For the text-containing cell, return its midpoint in [x, y] coordinate format. 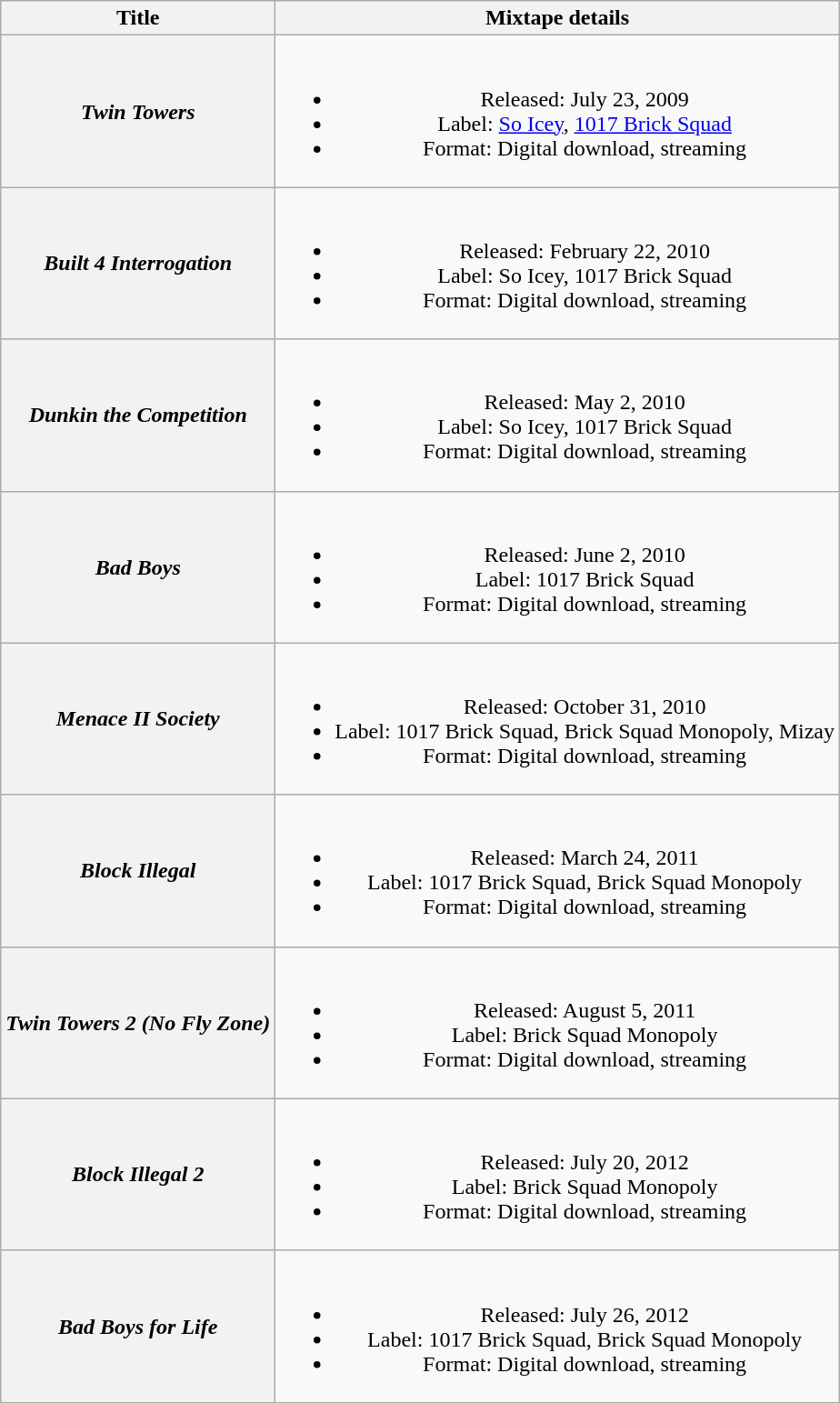
Released: February 22, 2010Label: So Icey, 1017 Brick SquadFormat: Digital download, streaming [558, 264]
Title [138, 18]
Released: May 2, 2010Label: So Icey, 1017 Brick SquadFormat: Digital download, streaming [558, 415]
Twin Towers [138, 111]
Released: June 2, 2010Label: 1017 Brick SquadFormat: Digital download, streaming [558, 567]
Released: August 5, 2011Label: Brick Squad MonopolyFormat: Digital download, streaming [558, 1022]
Released: March 24, 2011Label: 1017 Brick Squad, Brick Squad MonopolyFormat: Digital download, streaming [558, 871]
Block Illegal [138, 871]
Twin Towers 2 (No Fly Zone) [138, 1022]
Released: July 26, 2012Label: 1017 Brick Squad, Brick Squad MonopolyFormat: Digital download, streaming [558, 1326]
Released: July 23, 2009Label: So Icey, 1017 Brick SquadFormat: Digital download, streaming [558, 111]
Block Illegal 2 [138, 1175]
Dunkin the Competition [138, 415]
Menace II Society [138, 718]
Released: October 31, 2010Label: 1017 Brick Squad, Brick Squad Monopoly, MizayFormat: Digital download, streaming [558, 718]
Released: July 20, 2012Label: Brick Squad MonopolyFormat: Digital download, streaming [558, 1175]
Bad Boys [138, 567]
Bad Boys for Life [138, 1326]
Built 4 Interrogation [138, 264]
Mixtape details [558, 18]
